Return [x, y] of the center of cell containing provided text 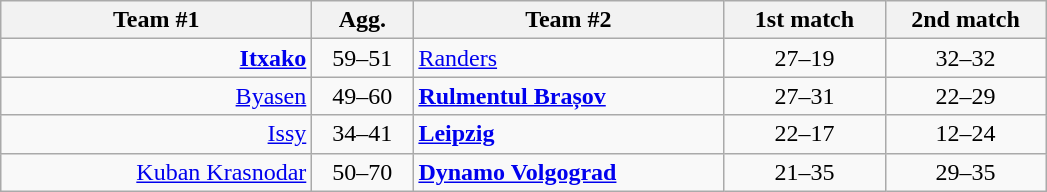
Leipzig [568, 134]
59–51 [362, 58]
Randers [568, 58]
1st match [804, 20]
49–60 [362, 96]
Byasen [156, 96]
21–35 [804, 172]
27–31 [804, 96]
Kuban Krasnodar [156, 172]
27–19 [804, 58]
Rulmentul Brașov [568, 96]
50–70 [362, 172]
22–17 [804, 134]
Agg. [362, 20]
12–24 [966, 134]
32–32 [966, 58]
22–29 [966, 96]
Team #2 [568, 20]
Itxako [156, 58]
Dynamo Volgograd [568, 172]
Issy [156, 134]
2nd match [966, 20]
Team #1 [156, 20]
34–41 [362, 134]
29–35 [966, 172]
